Determine the [x, y] coordinate at the center of the cell enclosing the given text.  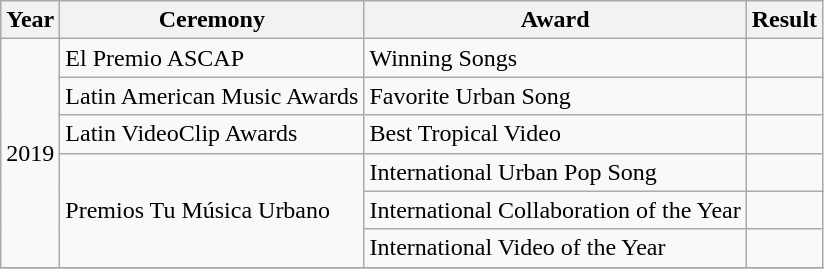
Premios Tu Música Urbano [212, 210]
Result [784, 20]
Ceremony [212, 20]
Year [30, 20]
Latin VideoClip Awards [212, 134]
El Premio ASCAP [212, 58]
Favorite Urban Song [555, 96]
Winning Songs [555, 58]
Award [555, 20]
International Video of the Year [555, 248]
Latin American Music Awards [212, 96]
International Collaboration of the Year [555, 210]
2019 [30, 153]
International Urban Pop Song [555, 172]
Best Tropical Video [555, 134]
